Search for the cell housing the specified text and yield its (X, Y) center coordinate. 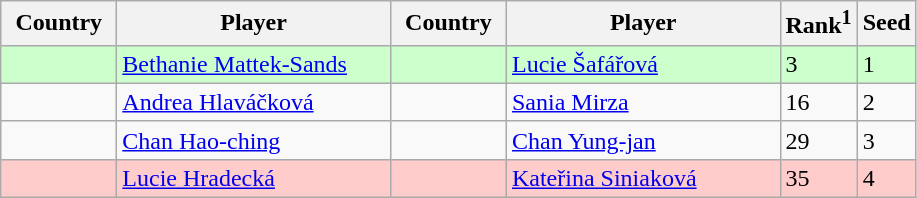
Andrea Hlaváčková (254, 102)
Kateřina Siniaková (643, 178)
Seed (886, 24)
35 (818, 178)
Rank1 (818, 24)
4 (886, 178)
2 (886, 102)
Chan Hao-ching (254, 140)
29 (818, 140)
16 (818, 102)
Lucie Hradecká (254, 178)
Sania Mirza (643, 102)
Chan Yung-jan (643, 140)
Bethanie Mattek-Sands (254, 64)
1 (886, 64)
Lucie Šafářová (643, 64)
